From the cell containing the given text, extract its center point as [X, Y] coordinate. 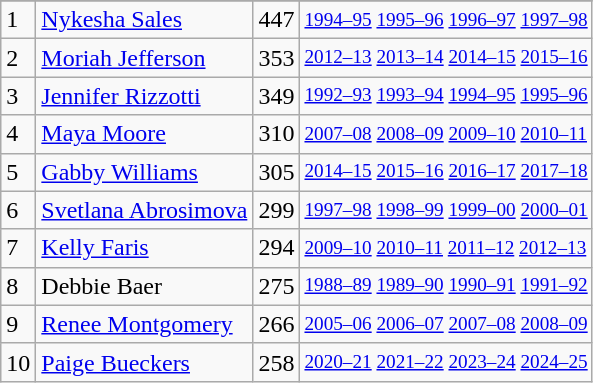
305 [276, 172]
Paige Bueckers [144, 362]
1994–95 1995–96 1996–97 1997–98 [446, 20]
1992–93 1993–94 1994–95 1995–96 [446, 96]
2020–21 2021–22 2023–24 2024–25 [446, 362]
349 [276, 96]
3 [18, 96]
1988–89 1989–90 1990–91 1991–92 [446, 286]
2005–06 2006–07 2007–08 2008–09 [446, 324]
1 [18, 20]
10 [18, 362]
Moriah Jefferson [144, 58]
2007–08 2008–09 2009–10 2010–11 [446, 134]
447 [276, 20]
4 [18, 134]
Maya Moore [144, 134]
5 [18, 172]
Svetlana Abrosimova [144, 210]
2 [18, 58]
9 [18, 324]
8 [18, 286]
Gabby Williams [144, 172]
299 [276, 210]
7 [18, 248]
353 [276, 58]
2009–10 2010–11 2011–12 2012–13 [446, 248]
Jennifer Rizzotti [144, 96]
2014–15 2015–16 2016–17 2017–18 [446, 172]
310 [276, 134]
Kelly Faris [144, 248]
6 [18, 210]
266 [276, 324]
258 [276, 362]
Debbie Baer [144, 286]
294 [276, 248]
Nykesha Sales [144, 20]
1997–98 1998–99 1999–00 2000–01 [446, 210]
275 [276, 286]
2012–13 2013–14 2014–15 2015–16 [446, 58]
Renee Montgomery [144, 324]
